Detect which cell encompasses the target text, then output its (X, Y) center coordinate. 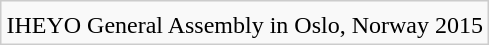
in Oslo, Norway 2015 (376, 25)
IHEYO General Assembly (135, 25)
